Return (X, Y) of the center of cell containing provided text 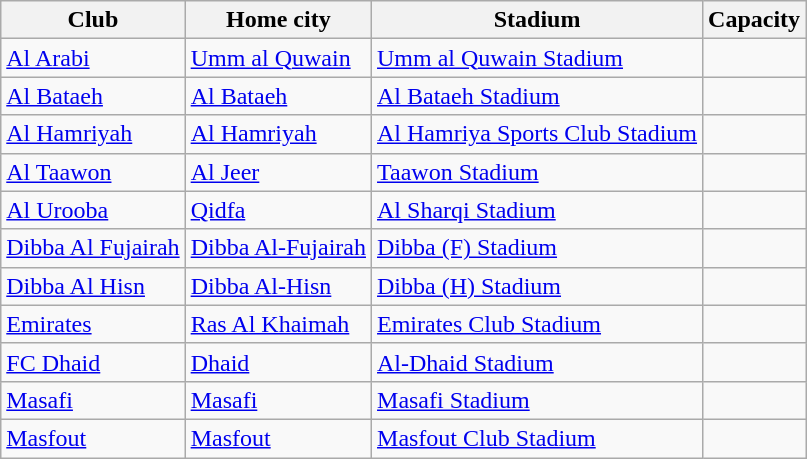
Capacity (754, 20)
Dibba (F) Stadium (538, 248)
Stadium (538, 20)
Umm al Quwain (278, 58)
Al-Dhaid Stadium (538, 362)
Emirates (93, 324)
Masfout Club Stadium (538, 438)
FC Dhaid (93, 362)
Al Taawon (93, 172)
Dibba Al-Hisn (278, 286)
Al Jeer (278, 172)
Al Arabi (93, 58)
Dibba Al Fujairah (93, 248)
Club (93, 20)
Dibba Al Hisn (93, 286)
Home city (278, 20)
Emirates Club Stadium (538, 324)
Dibba Al-Fujairah (278, 248)
Al Bataeh Stadium (538, 96)
Masafi Stadium (538, 400)
Dhaid (278, 362)
Al Urooba (93, 210)
Al Hamriya Sports Club Stadium (538, 134)
Dibba (H) Stadium (538, 286)
Al Sharqi Stadium (538, 210)
Taawon Stadium (538, 172)
Umm al Quwain Stadium (538, 58)
Qidfa (278, 210)
Ras Al Khaimah (278, 324)
